Pinpoint the cell where the given text exists, returning its (X, Y) midpoint coordinate. 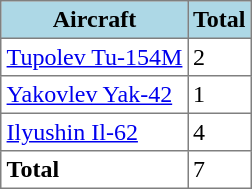
Ilyushin Il-62 (94, 132)
Yakovlev Yak-42 (94, 95)
2 (220, 57)
Aircraft (94, 20)
1 (220, 95)
7 (220, 170)
4 (220, 132)
Tupolev Tu-154M (94, 57)
